Detect which cell encompasses the target text, then output its (X, Y) center coordinate. 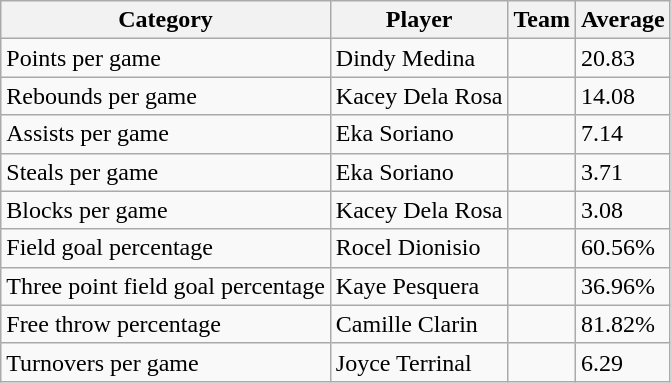
60.56% (624, 248)
36.96% (624, 286)
Assists per game (166, 134)
Steals per game (166, 172)
Field goal percentage (166, 248)
6.29 (624, 362)
Blocks per game (166, 210)
Average (624, 20)
Turnovers per game (166, 362)
Dindy Medina (419, 58)
81.82% (624, 324)
Rebounds per game (166, 96)
Points per game (166, 58)
7.14 (624, 134)
Player (419, 20)
14.08 (624, 96)
Joyce Terrinal (419, 362)
Kaye Pesquera (419, 286)
3.08 (624, 210)
Rocel Dionisio (419, 248)
3.71 (624, 172)
20.83 (624, 58)
Team (542, 20)
Free throw percentage (166, 324)
Three point field goal percentage (166, 286)
Camille Clarin (419, 324)
Category (166, 20)
